For the text-containing cell, return its midpoint in [X, Y] coordinate format. 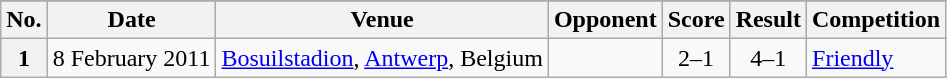
Friendly [876, 58]
4–1 [768, 58]
2–1 [696, 58]
Opponent [605, 20]
1 [24, 58]
Venue [382, 20]
Bosuilstadion, Antwerp, Belgium [382, 58]
Result [768, 20]
8 February 2011 [132, 58]
Date [132, 20]
No. [24, 20]
Competition [876, 20]
Score [696, 20]
